Find where the given text appears and provide that cell's center as [x, y] coordinate. 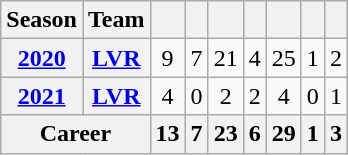
2020 [42, 58]
3 [336, 134]
29 [284, 134]
13 [168, 134]
Team [116, 20]
Career [76, 134]
25 [284, 58]
23 [226, 134]
6 [254, 134]
9 [168, 58]
Season [42, 20]
2021 [42, 96]
21 [226, 58]
